Provide the [x, y] coordinate of the cell's center where the given text is located.  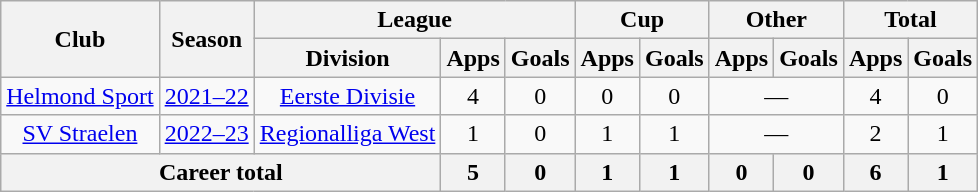
Helmond Sport [80, 96]
Career total [221, 172]
2 [875, 134]
League [414, 20]
2022–23 [206, 134]
Club [80, 39]
Cup [642, 20]
Total [910, 20]
Division [348, 58]
Season [206, 39]
2021–22 [206, 96]
SV Straelen [80, 134]
5 [473, 172]
Regionalliga West [348, 134]
Other [776, 20]
Eerste Divisie [348, 96]
6 [875, 172]
